Identify which cell holds the provided text, then report its [x, y] central coordinate. 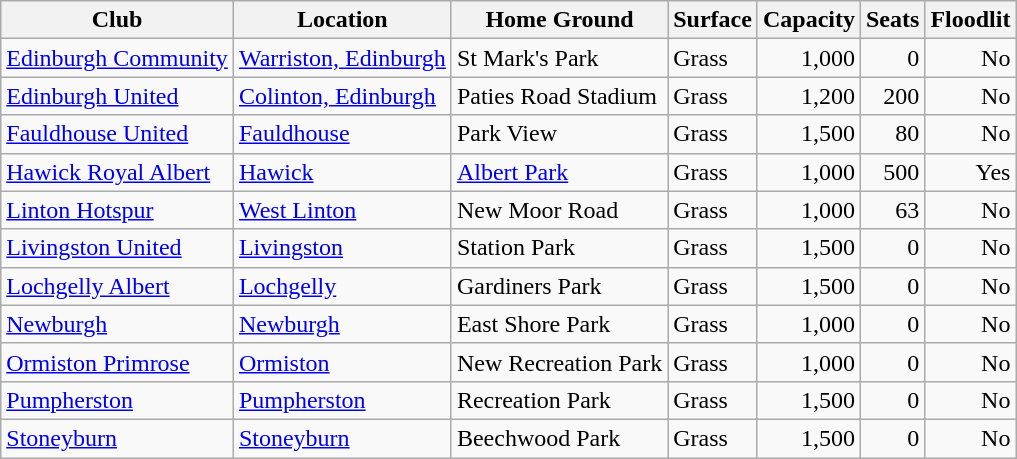
Linton Hotspur [118, 210]
Station Park [559, 248]
New Moor Road [559, 210]
500 [892, 172]
1,200 [808, 96]
Location [342, 20]
Club [118, 20]
Recreation Park [559, 400]
200 [892, 96]
Park View [559, 134]
Beechwood Park [559, 438]
Warriston, Edinburgh [342, 58]
Livingston [342, 248]
80 [892, 134]
Fauldhouse [342, 134]
St Mark's Park [559, 58]
Capacity [808, 20]
Lochgelly [342, 286]
63 [892, 210]
Seats [892, 20]
Ormiston Primrose [118, 362]
Yes [970, 172]
Lochgelly Albert [118, 286]
Albert Park [559, 172]
Hawick [342, 172]
Colinton, Edinburgh [342, 96]
Paties Road Stadium [559, 96]
Gardiners Park [559, 286]
New Recreation Park [559, 362]
Edinburgh United [118, 96]
West Linton [342, 210]
East Shore Park [559, 324]
Surface [713, 20]
Ormiston [342, 362]
Hawick Royal Albert [118, 172]
Home Ground [559, 20]
Fauldhouse United [118, 134]
Floodlit [970, 20]
Livingston United [118, 248]
Edinburgh Community [118, 58]
